Detect which cell encompasses the target text, then output its (x, y) center coordinate. 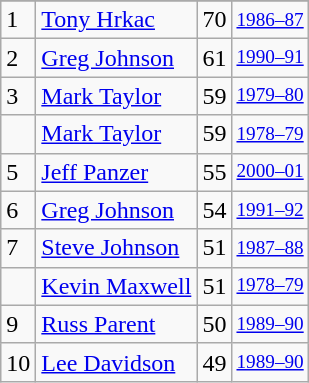
2000–01 (270, 172)
9 (18, 324)
1987–88 (270, 248)
7 (18, 248)
49 (214, 362)
Tony Hrkac (116, 20)
6 (18, 210)
1991–92 (270, 210)
55 (214, 172)
50 (214, 324)
1986–87 (270, 20)
2 (18, 58)
Lee Davidson (116, 362)
Kevin Maxwell (116, 286)
10 (18, 362)
3 (18, 96)
Jeff Panzer (116, 172)
5 (18, 172)
61 (214, 58)
Steve Johnson (116, 248)
1 (18, 20)
Russ Parent (116, 324)
1990–91 (270, 58)
1979–80 (270, 96)
54 (214, 210)
70 (214, 20)
